From the cell containing the given text, extract its center point as (X, Y) coordinate. 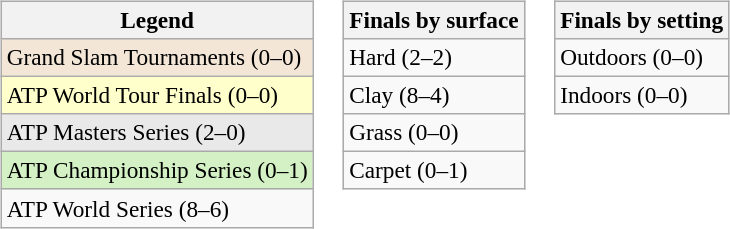
Hard (2–2) (434, 57)
ATP Championship Series (0–1) (157, 171)
Carpet (0–1) (434, 171)
Indoors (0–0) (642, 95)
Finals by setting (642, 20)
Clay (8–4) (434, 95)
Finals by surface (434, 20)
ATP Masters Series (2–0) (157, 133)
Legend (157, 20)
Outdoors (0–0) (642, 57)
ATP World Series (8–6) (157, 208)
ATP World Tour Finals (0–0) (157, 95)
Grand Slam Tournaments (0–0) (157, 57)
Grass (0–0) (434, 133)
